Find where the given text appears and provide that cell's center as (X, Y) coordinate. 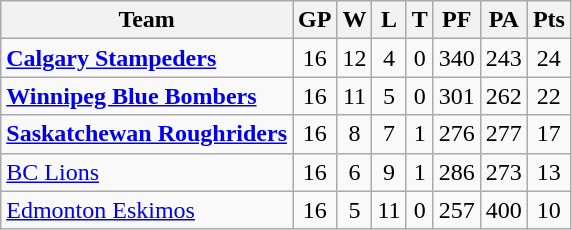
Saskatchewan Roughriders (147, 134)
PA (504, 20)
BC Lions (147, 172)
22 (548, 96)
W (354, 20)
340 (456, 58)
Pts (548, 20)
262 (504, 96)
9 (389, 172)
10 (548, 210)
277 (504, 134)
GP (315, 20)
286 (456, 172)
Winnipeg Blue Bombers (147, 96)
L (389, 20)
Team (147, 20)
PF (456, 20)
13 (548, 172)
6 (354, 172)
276 (456, 134)
7 (389, 134)
273 (504, 172)
Edmonton Eskimos (147, 210)
12 (354, 58)
4 (389, 58)
24 (548, 58)
T (420, 20)
243 (504, 58)
Calgary Stampeders (147, 58)
17 (548, 134)
400 (504, 210)
8 (354, 134)
257 (456, 210)
301 (456, 96)
